Identify which cell holds the provided text, then report its (X, Y) central coordinate. 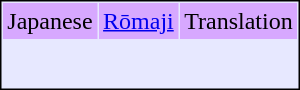
Translation (238, 21)
Japanese (50, 21)
Rōmaji (139, 21)
